Find where the given text appears and provide that cell's center as [x, y] coordinate. 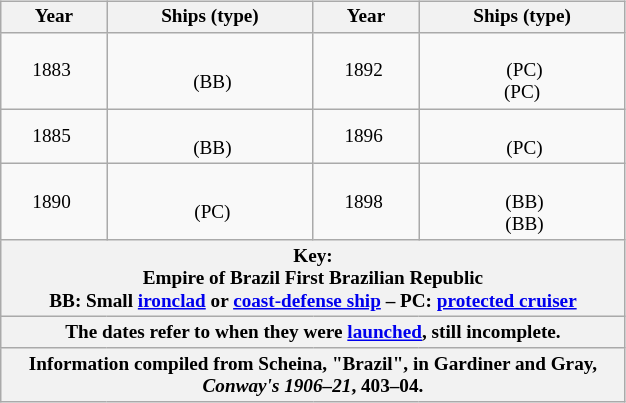
Information compiled from Scheina, "Brazil", in Gardiner and Gray, Conway's 1906–21, 403–04. [313, 375]
(BB) (BB) [522, 202]
The dates refer to when they were launched, still incomplete. [313, 333]
1892 [366, 72]
1898 [366, 202]
Key: Empire of Brazil First Brazilian RepublicBB: Small ironclad or coast-defense ship – PC: protected cruiser [313, 278]
1885 [54, 136]
1890 [54, 202]
1883 [54, 72]
1896 [366, 136]
(PC) (PC) [522, 72]
